For the text-containing cell, return its midpoint in (x, y) coordinate format. 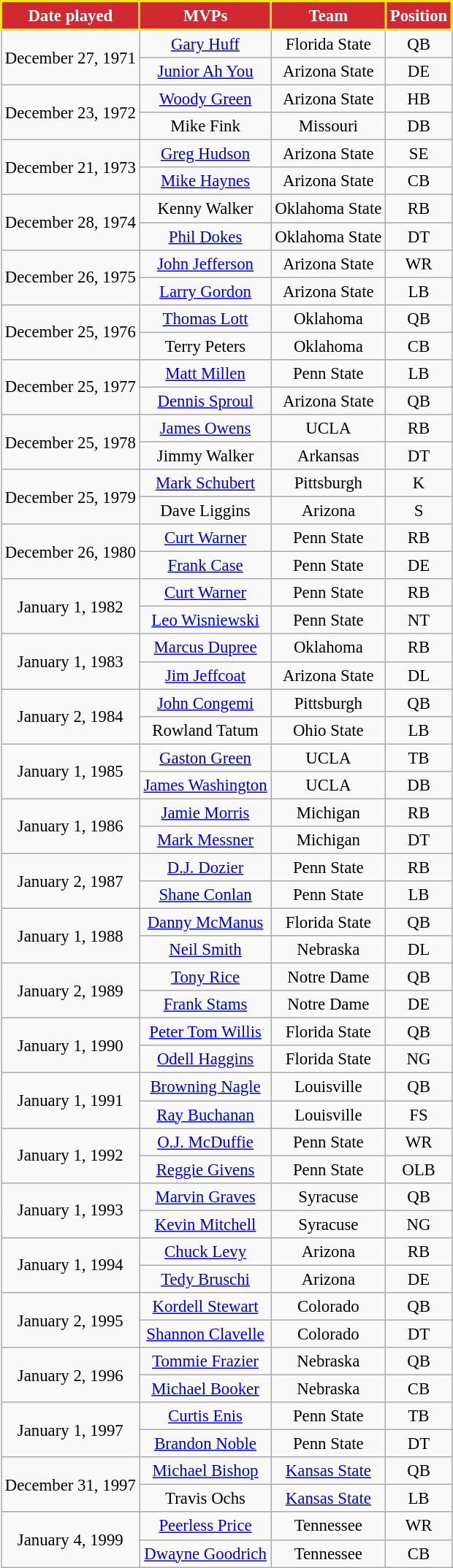
Mike Haynes (205, 182)
December 25, 1978 (71, 442)
December 26, 1980 (71, 552)
Brandon Noble (205, 1444)
January 1, 1982 (71, 606)
Michael Bishop (205, 1471)
Rowland Tatum (205, 730)
Browning Nagle (205, 1087)
S (419, 511)
Greg Hudson (205, 154)
Ray Buchanan (205, 1115)
James Washington (205, 785)
Arkansas (329, 456)
Mark Messner (205, 840)
January 1, 1997 (71, 1429)
January 1, 1994 (71, 1266)
Tedy Bruschi (205, 1279)
Odell Haggins (205, 1059)
Ohio State (329, 730)
Junior Ah You (205, 72)
Reggie Givens (205, 1169)
Jimmy Walker (205, 456)
December 31, 1997 (71, 1485)
Mike Fink (205, 126)
Peerless Price (205, 1526)
K (419, 483)
Kordell Stewart (205, 1307)
O.J. McDuffie (205, 1142)
OLB (419, 1169)
January 2, 1996 (71, 1375)
Dennis Sproul (205, 401)
Dave Liggins (205, 511)
Phil Dokes (205, 237)
Frank Stams (205, 1004)
John Congemi (205, 703)
Position (419, 16)
December 27, 1971 (71, 58)
Date played (71, 16)
December 25, 1979 (71, 496)
Frank Case (205, 566)
Larry Gordon (205, 291)
Missouri (329, 126)
Jamie Morris (205, 812)
Team (329, 16)
January 1, 1993 (71, 1210)
Travis Ochs (205, 1499)
December 23, 1972 (71, 112)
January 1, 1983 (71, 661)
January 1, 1985 (71, 771)
Kenny Walker (205, 209)
January 2, 1987 (71, 880)
January 4, 1999 (71, 1540)
Danny McManus (205, 923)
Shannon Clavelle (205, 1334)
Gary Huff (205, 44)
Thomas Lott (205, 318)
Matt Millen (205, 374)
Jim Jeffcoat (205, 675)
Curtis Enis (205, 1416)
January 1, 1992 (71, 1155)
John Jefferson (205, 264)
January 1, 1986 (71, 826)
Terry Peters (205, 346)
December 21, 1973 (71, 168)
Chuck Levy (205, 1252)
Michael Booker (205, 1389)
Woody Green (205, 99)
Gaston Green (205, 758)
HB (419, 99)
Dwayne Goodrich (205, 1553)
January 1, 1991 (71, 1101)
Kevin Mitchell (205, 1224)
January 1, 1988 (71, 936)
Mark Schubert (205, 483)
SE (419, 154)
Peter Tom Willis (205, 1032)
January 2, 1989 (71, 991)
Marcus Dupree (205, 648)
Tommie Frazier (205, 1361)
Leo Wisniewski (205, 620)
December 25, 1977 (71, 387)
MVPs (205, 16)
January 2, 1995 (71, 1320)
January 1, 1990 (71, 1045)
Neil Smith (205, 950)
Tony Rice (205, 977)
December 26, 1975 (71, 277)
December 25, 1976 (71, 331)
January 2, 1984 (71, 717)
NT (419, 620)
FS (419, 1115)
Shane Conlan (205, 895)
Marvin Graves (205, 1196)
D.J. Dozier (205, 867)
December 28, 1974 (71, 222)
James Owens (205, 428)
